Return (x, y) of the center of cell containing provided text 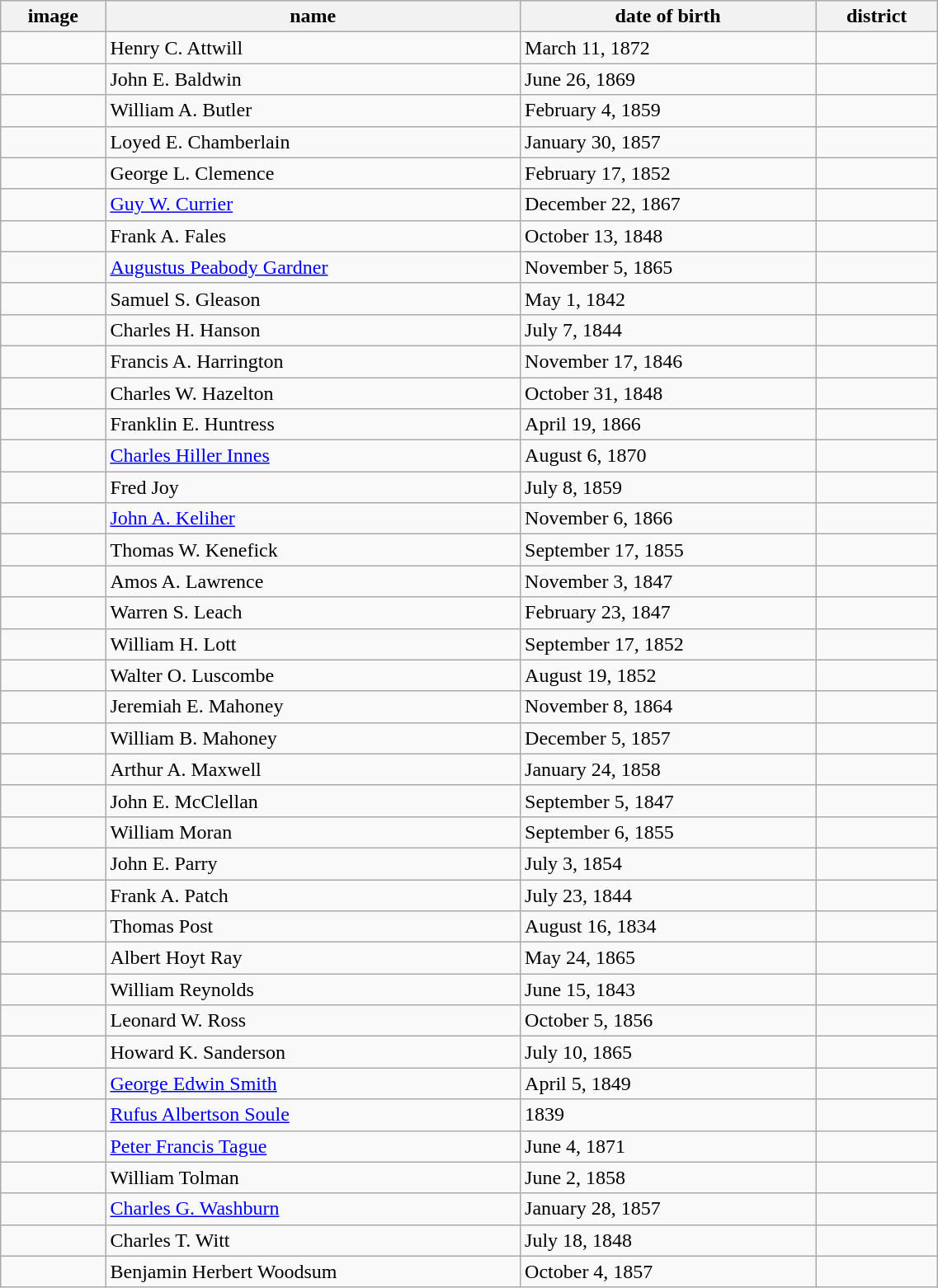
William H. Lott (313, 644)
July 10, 1865 (668, 1052)
November 3, 1847 (668, 581)
October 13, 1848 (668, 236)
Amos A. Lawrence (313, 581)
November 5, 1865 (668, 267)
George Edwin Smith (313, 1084)
Leonard W. Ross (313, 1021)
John E. McClellan (313, 801)
November 6, 1866 (668, 519)
September 17, 1855 (668, 550)
July 8, 1859 (668, 487)
Henry C. Attwill (313, 48)
January 24, 1858 (668, 769)
October 5, 1856 (668, 1021)
September 5, 1847 (668, 801)
February 23, 1847 (668, 613)
June 2, 1858 (668, 1178)
Charles Hiller Innes (313, 456)
May 24, 1865 (668, 958)
July 7, 1844 (668, 330)
June 15, 1843 (668, 990)
Samuel S. Gleason (313, 298)
March 11, 1872 (668, 48)
John E. Parry (313, 863)
February 17, 1852 (668, 173)
August 16, 1834 (668, 927)
William Tolman (313, 1178)
William B. Mahoney (313, 738)
Frank A. Patch (313, 895)
John A. Keliher (313, 519)
August 6, 1870 (668, 456)
Peter Francis Tague (313, 1146)
July 18, 1848 (668, 1240)
Rufus Albertson Soule (313, 1115)
May 1, 1842 (668, 298)
December 5, 1857 (668, 738)
April 5, 1849 (668, 1084)
date of birth (668, 16)
Benjamin Herbert Woodsum (313, 1272)
February 4, 1859 (668, 110)
January 30, 1857 (668, 142)
name (313, 16)
September 6, 1855 (668, 832)
Charles W. Hazelton (313, 393)
William Moran (313, 832)
Walter O. Luscombe (313, 675)
George L. Clemence (313, 173)
Franklin E. Huntress (313, 425)
November 17, 1846 (668, 361)
Francis A. Harrington (313, 361)
July 3, 1854 (668, 863)
August 19, 1852 (668, 675)
April 19, 1866 (668, 425)
Howard K. Sanderson (313, 1052)
Charles H. Hanson (313, 330)
Guy W. Currier (313, 204)
October 31, 1848 (668, 393)
William A. Butler (313, 110)
Thomas W. Kenefick (313, 550)
October 4, 1857 (668, 1272)
Fred Joy (313, 487)
June 26, 1869 (668, 79)
Jeremiah E. Mahoney (313, 707)
1839 (668, 1115)
Arthur A. Maxwell (313, 769)
Charles T. Witt (313, 1240)
December 22, 1867 (668, 204)
November 8, 1864 (668, 707)
Augustus Peabody Gardner (313, 267)
September 17, 1852 (668, 644)
Charles G. Washburn (313, 1209)
June 4, 1871 (668, 1146)
July 23, 1844 (668, 895)
Albert Hoyt Ray (313, 958)
William Reynolds (313, 990)
image (53, 16)
John E. Baldwin (313, 79)
January 28, 1857 (668, 1209)
Warren S. Leach (313, 613)
Loyed E. Chamberlain (313, 142)
district (877, 16)
Frank A. Fales (313, 236)
Thomas Post (313, 927)
